Search for the cell housing the specified text and yield its (x, y) center coordinate. 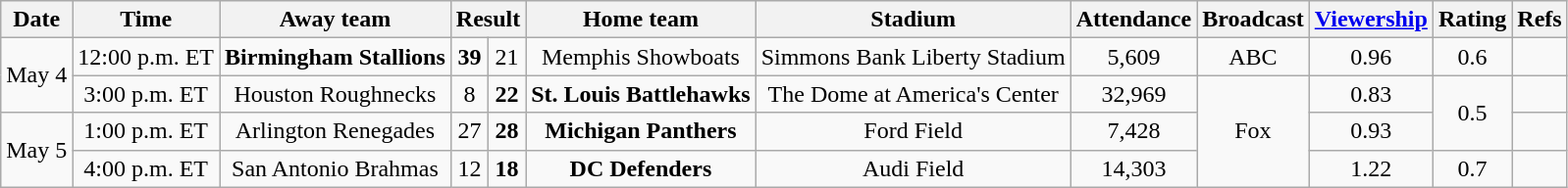
12:00 p.m. ET (146, 57)
28 (507, 131)
Houston Roughnecks (336, 94)
San Antonio Brahmas (336, 168)
Simmons Bank Liberty Stadium (913, 57)
DC Defenders (641, 168)
Home team (641, 20)
0.7 (1472, 168)
27 (469, 131)
22 (507, 94)
Ford Field (913, 131)
Time (146, 20)
Refs (1540, 20)
Date (37, 20)
The Dome at America's Center (913, 94)
0.83 (1371, 94)
Result (488, 20)
8 (469, 94)
14,303 (1133, 168)
21 (507, 57)
0.96 (1371, 57)
32,969 (1133, 94)
Away team (336, 20)
1:00 p.m. ET (146, 131)
0.5 (1472, 113)
May 4 (37, 75)
Birmingham Stallions (336, 57)
18 (507, 168)
3:00 p.m. ET (146, 94)
0.93 (1371, 131)
Memphis Showboats (641, 57)
4:00 p.m. ET (146, 168)
5,609 (1133, 57)
Stadium (913, 20)
ABC (1254, 57)
0.6 (1472, 57)
1.22 (1371, 168)
St. Louis Battlehawks (641, 94)
Broadcast (1254, 20)
Rating (1472, 20)
Michigan Panthers (641, 131)
Viewership (1371, 20)
Fox (1254, 131)
39 (469, 57)
7,428 (1133, 131)
Arlington Renegades (336, 131)
Attendance (1133, 20)
May 5 (37, 150)
12 (469, 168)
Audi Field (913, 168)
